Return the (X, Y) coordinate for the center point of the cell that contains the specified text.  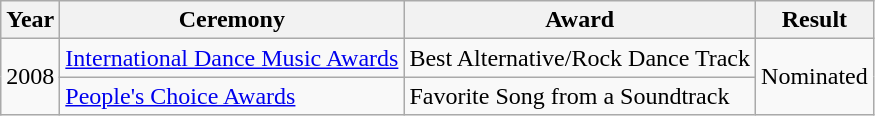
2008 (30, 77)
People's Choice Awards (232, 96)
Award (580, 20)
Best Alternative/Rock Dance Track (580, 58)
Result (815, 20)
Year (30, 20)
Favorite Song from a Soundtrack (580, 96)
Nominated (815, 77)
International Dance Music Awards (232, 58)
Ceremony (232, 20)
